Identify which cell holds the provided text, then report its (X, Y) central coordinate. 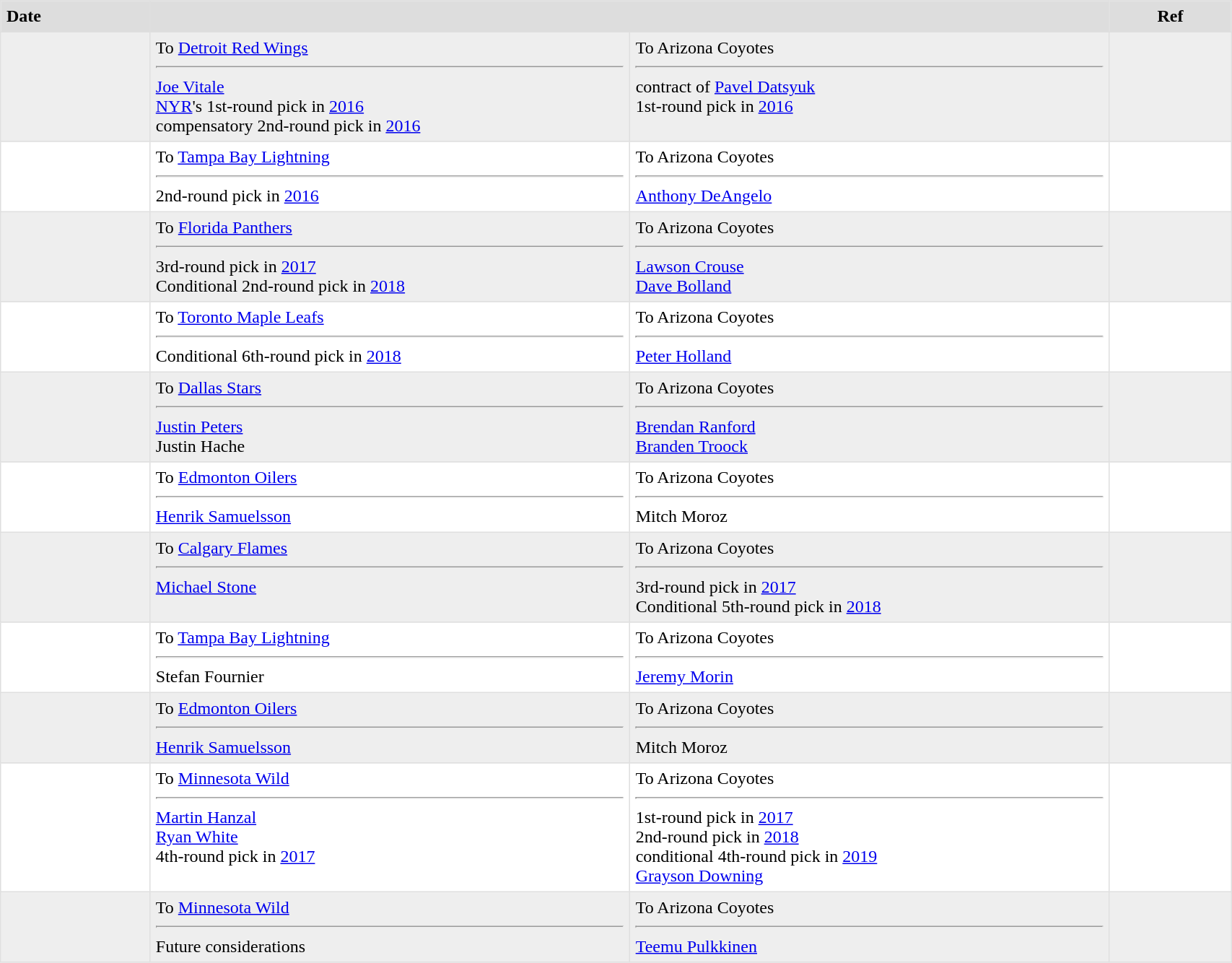
To Toronto Maple LeafsConditional 6th-round pick in 2018 (390, 337)
To Arizona Coyotes 3rd-round pick in 2017Conditional 5th-round pick in 2018 (869, 577)
To Arizona CoyotesPeter Holland (869, 337)
To Minnesota Wild Future considerations (390, 927)
To Tampa Bay Lightning Stefan Fournier (390, 658)
To Dallas Stars Justin PetersJustin Hache (390, 417)
To Arizona CoyotesAnthony DeAngelo (869, 177)
To Detroit Red WingsJoe VitaleNYR's 1st-round pick in 2016compensatory 2nd-round pick in 2016 (390, 87)
To Calgary Flames Michael Stone (390, 577)
To Arizona Coyotes Teemu Pulkkinen (869, 927)
To Arizona Coyotes Jeremy Morin (869, 658)
To Florida Panthers3rd-round pick in 2017Conditional 2nd-round pick in 2018 (390, 256)
Date (75, 17)
To Tampa Bay Lightning2nd-round pick in 2016 (390, 177)
To Arizona Coyotescontract of Pavel Datsyuk1st-round pick in 2016 (869, 87)
To Arizona Coyotes 1st-round pick in 20172nd-round pick in 2018conditional 4th-round pick in 2019Grayson Downing (869, 827)
To Minnesota Wild Martin HanzalRyan White4th-round pick in 2017 (390, 827)
To Arizona CoyotesLawson CrouseDave Bolland (869, 256)
Ref (1170, 17)
To Arizona Coyotes Brendan RanfordBranden Troock (869, 417)
